Search for the cell housing the specified text and yield its [X, Y] center coordinate. 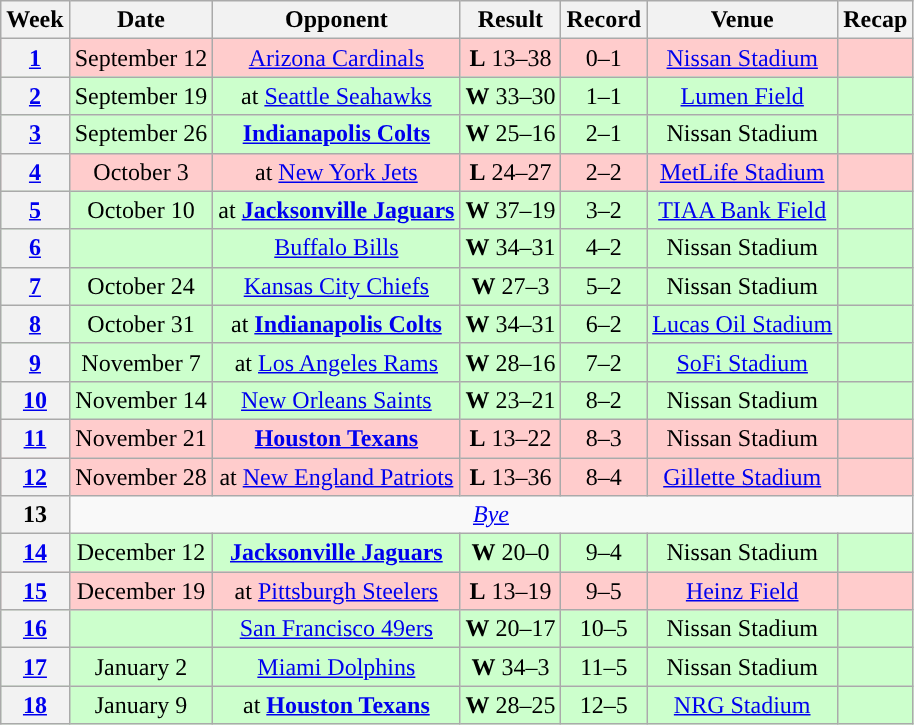
Houston Texans [336, 438]
18 [35, 705]
11 [35, 438]
12–5 [604, 705]
14 [35, 553]
W 33–30 [510, 96]
1 [35, 58]
L 13–38 [510, 58]
11–5 [604, 667]
16 [35, 629]
Week [35, 20]
9–5 [604, 591]
17 [35, 667]
Lumen Field [742, 96]
Kansas City Chiefs [336, 286]
10–5 [604, 629]
October 3 [141, 172]
October 31 [141, 324]
at Pittsburgh Steelers [336, 591]
October 10 [141, 210]
at New York Jets [336, 172]
L 13–22 [510, 438]
15 [35, 591]
Venue [742, 20]
8 [35, 324]
7 [35, 286]
W 37–19 [510, 210]
Result [510, 20]
L 13–19 [510, 591]
September 12 [141, 58]
at Los Angeles Rams [336, 362]
4 [35, 172]
at Seattle Seahawks [336, 96]
2–1 [604, 134]
10 [35, 400]
at New England Patriots [336, 477]
November 28 [141, 477]
at Houston Texans [336, 705]
5 [35, 210]
W 28–16 [510, 362]
1–1 [604, 96]
TIAA Bank Field [742, 210]
W 23–21 [510, 400]
W 27–3 [510, 286]
4–2 [604, 248]
Heinz Field [742, 591]
7–2 [604, 362]
Lucas Oil Stadium [742, 324]
Miami Dolphins [336, 667]
September 19 [141, 96]
Bye [491, 515]
November 7 [141, 362]
Gillette Stadium [742, 477]
W 20–0 [510, 553]
5–2 [604, 286]
Indianapolis Colts [336, 134]
12 [35, 477]
8–2 [604, 400]
3 [35, 134]
2 [35, 96]
L 13–36 [510, 477]
Record [604, 20]
Date [141, 20]
November 21 [141, 438]
January 2 [141, 667]
September 26 [141, 134]
NRG Stadium [742, 705]
8–4 [604, 477]
San Francisco 49ers [336, 629]
W 20–17 [510, 629]
6 [35, 248]
9 [35, 362]
9–4 [604, 553]
0–1 [604, 58]
at Indianapolis Colts [336, 324]
W 25–16 [510, 134]
October 24 [141, 286]
13 [35, 515]
MetLife Stadium [742, 172]
Buffalo Bills [336, 248]
L 24–27 [510, 172]
at Jacksonville Jaguars [336, 210]
January 9 [141, 705]
6–2 [604, 324]
SoFi Stadium [742, 362]
8–3 [604, 438]
Arizona Cardinals [336, 58]
New Orleans Saints [336, 400]
December 12 [141, 553]
3–2 [604, 210]
Recap [876, 20]
November 14 [141, 400]
2–2 [604, 172]
December 19 [141, 591]
Opponent [336, 20]
W 28–25 [510, 705]
Jacksonville Jaguars [336, 553]
W 34–3 [510, 667]
